Locate the cell with the specified text and output its [x, y] center coordinate. 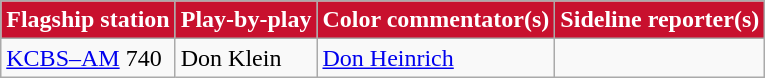
Don Klein [246, 58]
KCBS–AM 740 [88, 58]
Sideline reporter(s) [660, 20]
Color commentator(s) [436, 20]
Play-by-play [246, 20]
Don Heinrich [436, 58]
Flagship station [88, 20]
